Identify which cell holds the provided text, then report its (x, y) central coordinate. 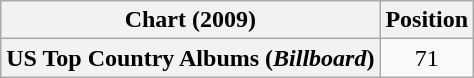
Chart (2009) (190, 20)
US Top Country Albums (Billboard) (190, 58)
Position (427, 20)
71 (427, 58)
